Search for the cell housing the specified text and yield its (X, Y) center coordinate. 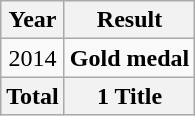
Total (33, 96)
Gold medal (129, 58)
1 Title (129, 96)
2014 (33, 58)
Year (33, 20)
Result (129, 20)
